Search for the cell housing the specified text and yield its (x, y) center coordinate. 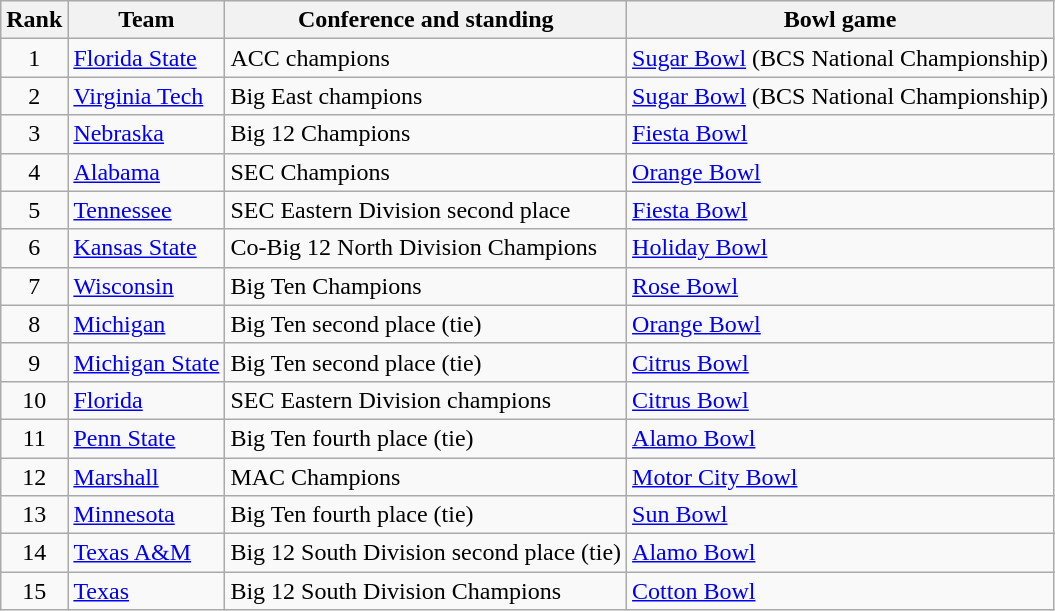
MAC Champions (426, 477)
5 (34, 210)
Big East champions (426, 96)
Texas (146, 591)
Big 12 South Division second place (tie) (426, 553)
Big 12 South Division Champions (426, 591)
Motor City Bowl (840, 477)
ACC champions (426, 58)
Rank (34, 20)
Kansas State (146, 248)
Rose Bowl (840, 286)
11 (34, 438)
Holiday Bowl (840, 248)
Florida (146, 400)
Cotton Bowl (840, 591)
Texas A&M (146, 553)
10 (34, 400)
12 (34, 477)
Conference and standing (426, 20)
Minnesota (146, 515)
9 (34, 362)
SEC Eastern Division second place (426, 210)
Sun Bowl (840, 515)
Big Ten Champions (426, 286)
SEC Eastern Division champions (426, 400)
3 (34, 134)
Virginia Tech (146, 96)
6 (34, 248)
Nebraska (146, 134)
Tennessee (146, 210)
Florida State (146, 58)
Big 12 Champions (426, 134)
Wisconsin (146, 286)
Penn State (146, 438)
13 (34, 515)
7 (34, 286)
Bowl game (840, 20)
Team (146, 20)
8 (34, 324)
Michigan State (146, 362)
Michigan (146, 324)
14 (34, 553)
1 (34, 58)
2 (34, 96)
SEC Champions (426, 172)
Co-Big 12 North Division Champions (426, 248)
Marshall (146, 477)
4 (34, 172)
15 (34, 591)
Alabama (146, 172)
